Pinpoint the cell where the given text exists, returning its (x, y) midpoint coordinate. 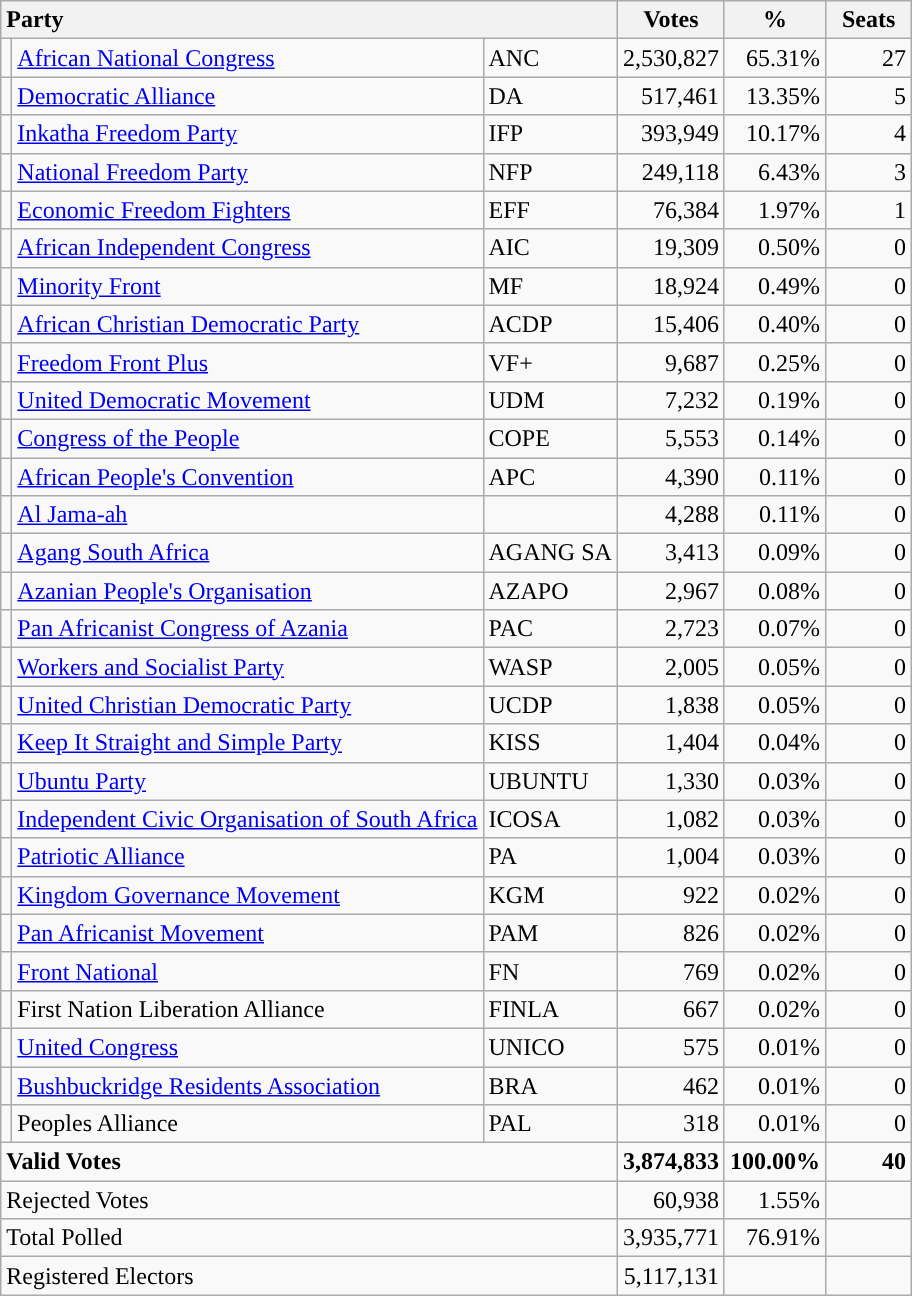
EFF (550, 210)
Ubuntu Party (248, 781)
0.25% (774, 362)
0.09% (774, 553)
1 (869, 210)
Votes (670, 20)
1,082 (670, 819)
BRA (550, 1085)
393,949 (670, 134)
1.97% (774, 210)
Kingdom Governance Movement (248, 895)
MF (550, 286)
0.49% (774, 286)
Independent Civic Organisation of South Africa (248, 819)
AIC (550, 248)
First Nation Liberation Alliance (248, 1009)
WASP (550, 667)
10.17% (774, 134)
5,117,131 (670, 1276)
KGM (550, 895)
Agang South Africa (248, 553)
Registered Electors (310, 1276)
APC (550, 477)
Al Jama-ah (248, 515)
27 (869, 58)
9,687 (670, 362)
6.43% (774, 172)
Pan Africanist Movement (248, 933)
Valid Votes (310, 1162)
4 (869, 134)
Patriotic Alliance (248, 857)
76.91% (774, 1238)
African Christian Democratic Party (248, 324)
60,938 (670, 1200)
Total Polled (310, 1238)
ICOSA (550, 819)
Congress of the People (248, 438)
Freedom Front Plus (248, 362)
0.07% (774, 629)
African Independent Congress (248, 248)
United Christian Democratic Party (248, 705)
ANC (550, 58)
1,004 (670, 857)
0.08% (774, 591)
4,390 (670, 477)
KISS (550, 743)
Democratic Alliance (248, 96)
922 (670, 895)
318 (670, 1124)
15,406 (670, 324)
AGANG SA (550, 553)
0.04% (774, 743)
Front National (248, 971)
7,232 (670, 400)
2,530,827 (670, 58)
1,330 (670, 781)
Party (310, 20)
3,413 (670, 553)
PA (550, 857)
PAC (550, 629)
UCDP (550, 705)
ACDP (550, 324)
0.40% (774, 324)
2,967 (670, 591)
NFP (550, 172)
PAL (550, 1124)
0.50% (774, 248)
2,005 (670, 667)
AZAPO (550, 591)
5,553 (670, 438)
COPE (550, 438)
Economic Freedom Fighters (248, 210)
Workers and Socialist Party (248, 667)
18,924 (670, 286)
VF+ (550, 362)
UNICO (550, 1047)
Pan Africanist Congress of Azania (248, 629)
Azanian People's Organisation (248, 591)
575 (670, 1047)
DA (550, 96)
% (774, 20)
0.19% (774, 400)
UDM (550, 400)
Keep It Straight and Simple Party (248, 743)
4,288 (670, 515)
United Democratic Movement (248, 400)
1.55% (774, 1200)
IFP (550, 134)
Peoples Alliance (248, 1124)
FINLA (550, 1009)
65.31% (774, 58)
19,309 (670, 248)
2,723 (670, 629)
3 (869, 172)
UBUNTU (550, 781)
Minority Front (248, 286)
1,404 (670, 743)
0.14% (774, 438)
667 (670, 1009)
76,384 (670, 210)
826 (670, 933)
1,838 (670, 705)
13.35% (774, 96)
40 (869, 1162)
African National Congress (248, 58)
462 (670, 1085)
National Freedom Party (248, 172)
Bushbuckridge Residents Association (248, 1085)
100.00% (774, 1162)
United Congress (248, 1047)
Seats (869, 20)
517,461 (670, 96)
769 (670, 971)
PAM (550, 933)
3,874,833 (670, 1162)
FN (550, 971)
African People's Convention (248, 477)
249,118 (670, 172)
Inkatha Freedom Party (248, 134)
3,935,771 (670, 1238)
5 (869, 96)
Rejected Votes (310, 1200)
